For the text-containing cell, return its midpoint in (x, y) coordinate format. 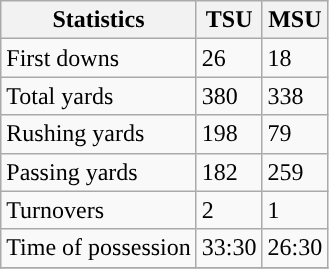
Total yards (99, 96)
Rushing yards (99, 134)
198 (229, 134)
Statistics (99, 20)
26 (229, 58)
380 (229, 96)
26:30 (295, 248)
Turnovers (99, 210)
79 (295, 134)
338 (295, 96)
First downs (99, 58)
182 (229, 172)
MSU (295, 20)
33:30 (229, 248)
1 (295, 210)
2 (229, 210)
259 (295, 172)
Passing yards (99, 172)
18 (295, 58)
Time of possession (99, 248)
TSU (229, 20)
